Scan for the cell matching the given text and deliver its [X, Y] coordinate at center. 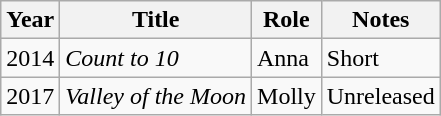
Notes [380, 20]
Anna [287, 58]
Year [30, 20]
2017 [30, 96]
Unreleased [380, 96]
Valley of the Moon [156, 96]
Short [380, 58]
Role [287, 20]
Title [156, 20]
Count to 10 [156, 58]
2014 [30, 58]
Molly [287, 96]
